From the cell containing the given text, extract its center point as [x, y] coordinate. 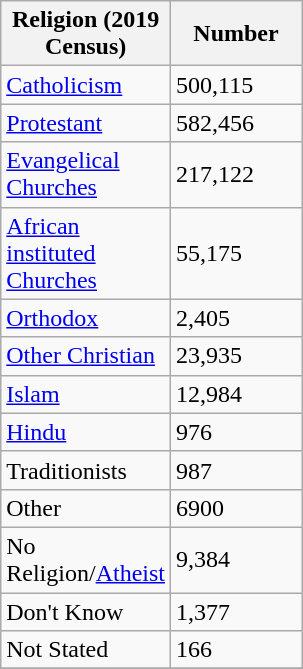
217,122 [236, 174]
9,384 [236, 560]
Evangelical Churches [86, 174]
Religion (2019 Census) [86, 34]
Islam [86, 394]
976 [236, 432]
Protestant [86, 123]
500,115 [236, 85]
Don't Know [86, 611]
Orthodox [86, 318]
Not Stated [86, 650]
55,175 [236, 253]
Catholicism [86, 85]
12,984 [236, 394]
Other [86, 508]
Hindu [86, 432]
23,935 [236, 356]
166 [236, 650]
2,405 [236, 318]
African instituted Churches [86, 253]
6900 [236, 508]
582,456 [236, 123]
Traditionists [86, 470]
No Religion/Atheist [86, 560]
1,377 [236, 611]
Number [236, 34]
987 [236, 470]
Other Christian [86, 356]
